Detect which cell encompasses the target text, then output its [x, y] center coordinate. 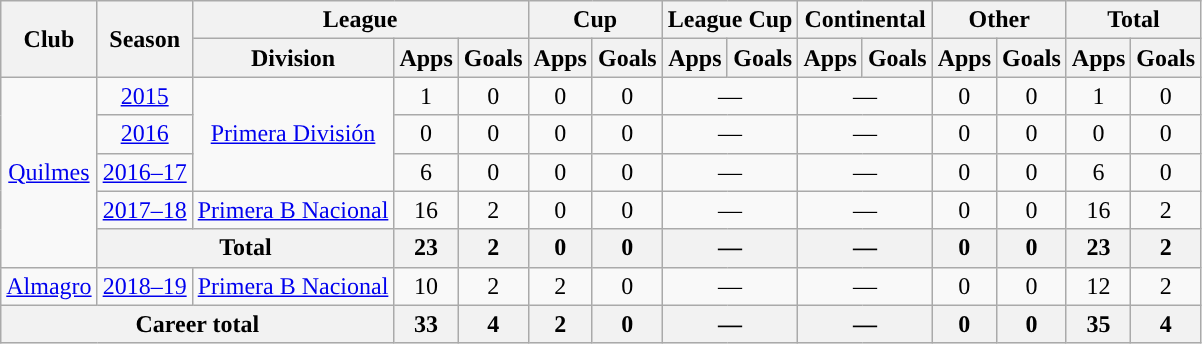
Other [999, 20]
2015 [144, 96]
Almagro [49, 286]
Primera División [293, 134]
35 [1098, 324]
League [360, 20]
12 [1098, 286]
Quilmes [49, 172]
Cup [595, 20]
2018–19 [144, 286]
33 [426, 324]
Season [144, 39]
10 [426, 286]
Career total [198, 324]
2016–17 [144, 172]
2016 [144, 134]
Club [49, 39]
2017–18 [144, 210]
Division [293, 58]
Continental [865, 20]
League Cup [730, 20]
